Identify which cell holds the provided text, then report its [X, Y] central coordinate. 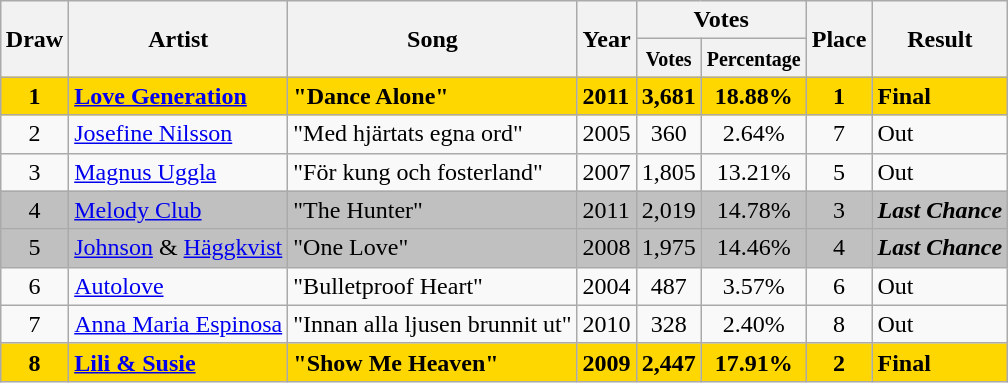
Josefine Nilsson [178, 134]
"Innan alla ljusen brunnit ut" [432, 324]
Song [432, 39]
"Med hjärtats egna ord" [432, 134]
18.88% [754, 96]
2005 [606, 134]
328 [668, 324]
Lili & Susie [178, 362]
"One Love" [432, 248]
2,019 [668, 210]
14.78% [754, 210]
1,975 [668, 248]
Autolove [178, 286]
Anna Maria Espinosa [178, 324]
Artist [178, 39]
Love Generation [178, 96]
17.91% [754, 362]
2009 [606, 362]
2.64% [754, 134]
14.46% [754, 248]
2007 [606, 172]
1,805 [668, 172]
"The Hunter" [432, 210]
Magnus Uggla [178, 172]
2.40% [754, 324]
Melody Club [178, 210]
3.57% [754, 286]
Result [940, 39]
"Bulletproof Heart" [432, 286]
360 [668, 134]
"Dance Alone" [432, 96]
Draw [34, 39]
2010 [606, 324]
Johnson & Häggkvist [178, 248]
"Show Me Heaven" [432, 362]
2008 [606, 248]
3,681 [668, 96]
Percentage [754, 58]
2004 [606, 286]
2,447 [668, 362]
"För kung och fosterland" [432, 172]
Place [839, 39]
13.21% [754, 172]
Year [606, 39]
487 [668, 286]
